Extract the [x, y] coordinate from the center of the cell holding the provided text.  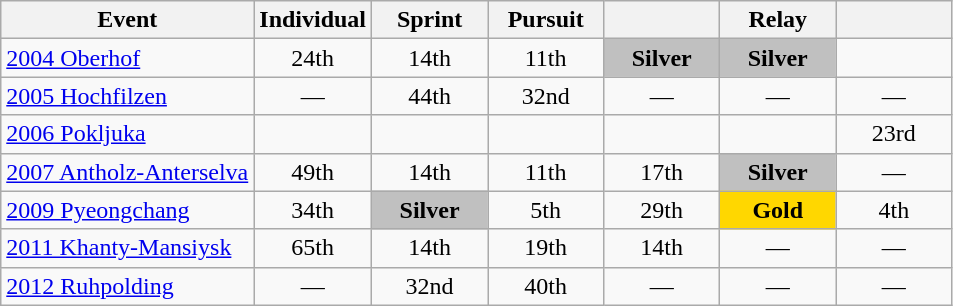
19th [546, 248]
2007 Antholz-Anterselva [128, 172]
2009 Pyeongchang [128, 210]
49th [313, 172]
Gold [778, 210]
2011 Khanty-Mansiysk [128, 248]
17th [662, 172]
2006 Pokljuka [128, 134]
Sprint [430, 20]
29th [662, 210]
Pursuit [546, 20]
34th [313, 210]
5th [546, 210]
Relay [778, 20]
40th [546, 286]
Event [128, 20]
4th [894, 210]
Individual [313, 20]
2012 Ruhpolding [128, 286]
23rd [894, 134]
2005 Hochfilzen [128, 96]
65th [313, 248]
24th [313, 58]
44th [430, 96]
2004 Oberhof [128, 58]
